Return the (X, Y) coordinate for the center point of the cell that contains the specified text.  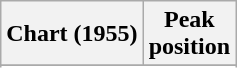
Chart (1955) (72, 34)
Peakposition (189, 34)
